Scan for the cell matching the given text and deliver its (X, Y) coordinate at center. 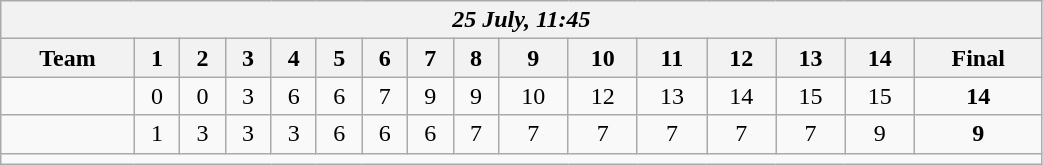
2 (203, 58)
25 July, 11:45 (522, 20)
Final (978, 58)
Team (68, 58)
8 (476, 58)
11 (672, 58)
5 (339, 58)
4 (294, 58)
